Find where the given text appears and provide that cell's center as [X, Y] coordinate. 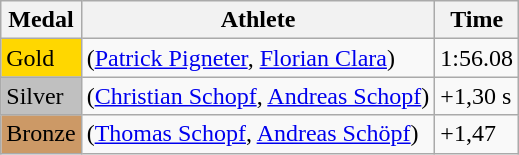
(Christian Schopf, Andreas Schopf) [258, 96]
Gold [41, 58]
(Thomas Schopf, Andreas Schöpf) [258, 134]
Medal [41, 20]
+1,47 [477, 134]
Bronze [41, 134]
Time [477, 20]
1:56.08 [477, 58]
(Patrick Pigneter, Florian Clara) [258, 58]
Silver [41, 96]
+1,30 s [477, 96]
Athlete [258, 20]
